Extract the [x, y] coordinate from the center of the cell holding the provided text.  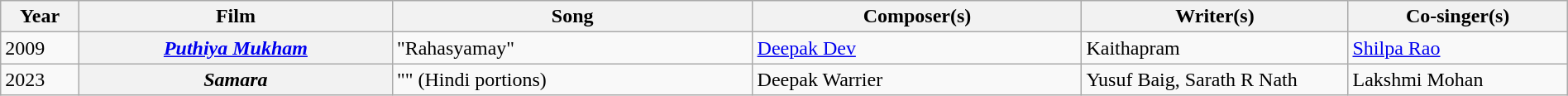
"Rahasyamay" [572, 48]
Puthiya Mukham [235, 48]
"" (Hindi portions) [572, 79]
Composer(s) [917, 17]
Kaithapram [1215, 48]
2023 [40, 79]
2009 [40, 48]
Samara [235, 79]
Film [235, 17]
Year [40, 17]
Deepak Dev [917, 48]
Song [572, 17]
Lakshmi Mohan [1457, 79]
Shilpa Rao [1457, 48]
Co-singer(s) [1457, 17]
Yusuf Baig, Sarath R Nath [1215, 79]
Writer(s) [1215, 17]
Deepak Warrier [917, 79]
